Output the [X, Y] coordinate of the center of the cell containing the given text.  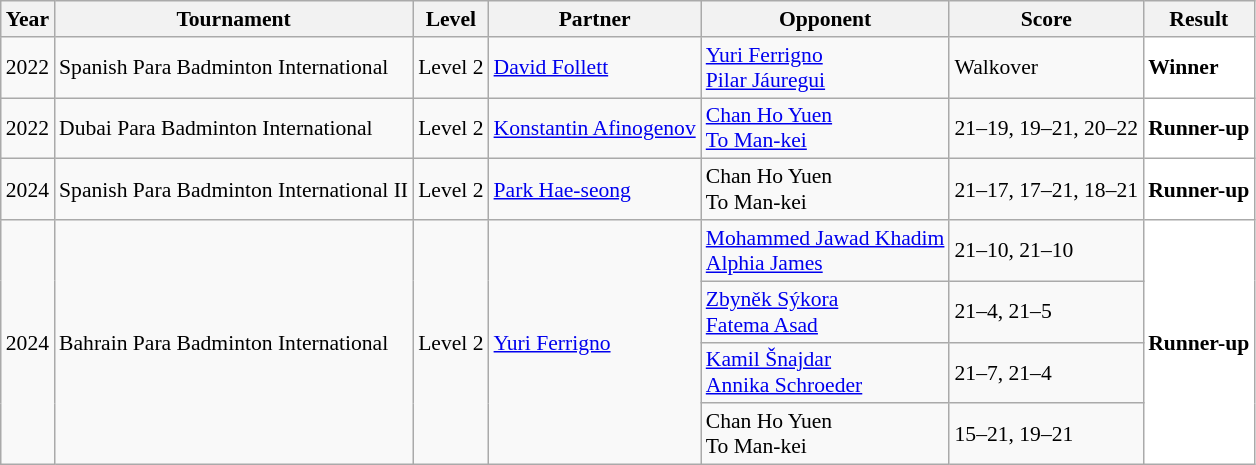
Tournament [234, 19]
Winner [1198, 68]
Level [450, 19]
Partner [595, 19]
21–17, 17–21, 18–21 [1046, 190]
21–19, 19–21, 20–22 [1046, 128]
Result [1198, 19]
15–21, 19–21 [1046, 434]
Bahrain Para Badminton International [234, 342]
Zbyněk Sýkora Fatema Asad [826, 312]
Yuri Ferrigno Pilar Jáuregui [826, 68]
Spanish Para Badminton International [234, 68]
David Follett [595, 68]
Score [1046, 19]
Opponent [826, 19]
Spanish Para Badminton International II [234, 190]
Dubai Para Badminton International [234, 128]
Mohammed Jawad Khadim Alphia James [826, 250]
21–10, 21–10 [1046, 250]
21–7, 21–4 [1046, 372]
Konstantin Afinogenov [595, 128]
21–4, 21–5 [1046, 312]
Year [28, 19]
Park Hae-seong [595, 190]
Kamil Šnajdar Annika Schroeder [826, 372]
Yuri Ferrigno [595, 342]
Walkover [1046, 68]
